Pinpoint the cell where the given text exists, returning its (X, Y) midpoint coordinate. 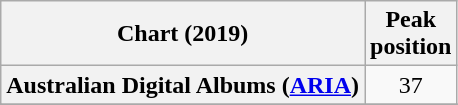
Chart (2019) (183, 34)
Australian Digital Albums (ARIA) (183, 85)
37 (411, 85)
Peakposition (411, 34)
